Find where the given text appears and provide that cell's center as [x, y] coordinate. 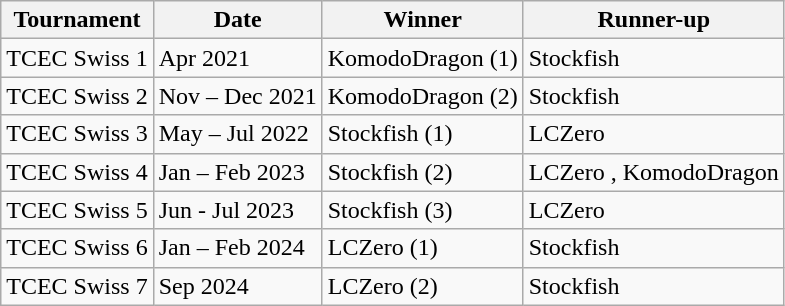
KomodoDragon (2) [422, 96]
LCZero , KomodoDragon [654, 172]
TCEC Swiss 2 [77, 96]
Jan – Feb 2024 [238, 248]
TCEC Swiss 6 [77, 248]
Nov – Dec 2021 [238, 96]
May – Jul 2022 [238, 134]
Jun - Jul 2023 [238, 210]
TCEC Swiss 7 [77, 286]
TCEC Swiss 5 [77, 210]
Jan – Feb 2023 [238, 172]
KomodoDragon (1) [422, 58]
TCEC Swiss 1 [77, 58]
TCEC Swiss 4 [77, 172]
LCZero (2) [422, 286]
Tournament [77, 20]
LCZero (1) [422, 248]
TCEC Swiss 3 [77, 134]
Stockfish (2) [422, 172]
Runner-up [654, 20]
Stockfish (3) [422, 210]
Date [238, 20]
Apr 2021 [238, 58]
Winner [422, 20]
Sep 2024 [238, 286]
Stockfish (1) [422, 134]
